Locate the cell with the specified text and output its (x, y) center coordinate. 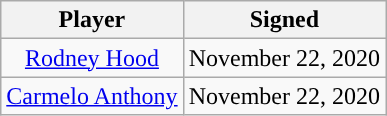
Carmelo Anthony (92, 96)
Signed (284, 20)
Rodney Hood (92, 58)
Player (92, 20)
